Provide the [x, y] coordinate of the cell's center where the given text is located.  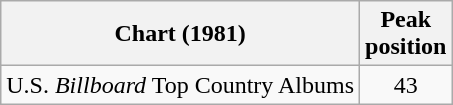
Chart (1981) [180, 34]
43 [406, 85]
U.S. Billboard Top Country Albums [180, 85]
Peakposition [406, 34]
